Return the (X, Y) coordinate for the center point of the cell that contains the specified text.  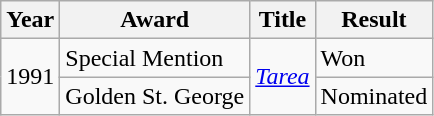
Nominated (374, 96)
Result (374, 20)
Won (374, 58)
Year (30, 20)
Golden St. George (155, 96)
Title (282, 20)
1991 (30, 77)
Special Mention (155, 58)
Tarea (282, 77)
Award (155, 20)
